Find where the given text appears and provide that cell's center as (x, y) coordinate. 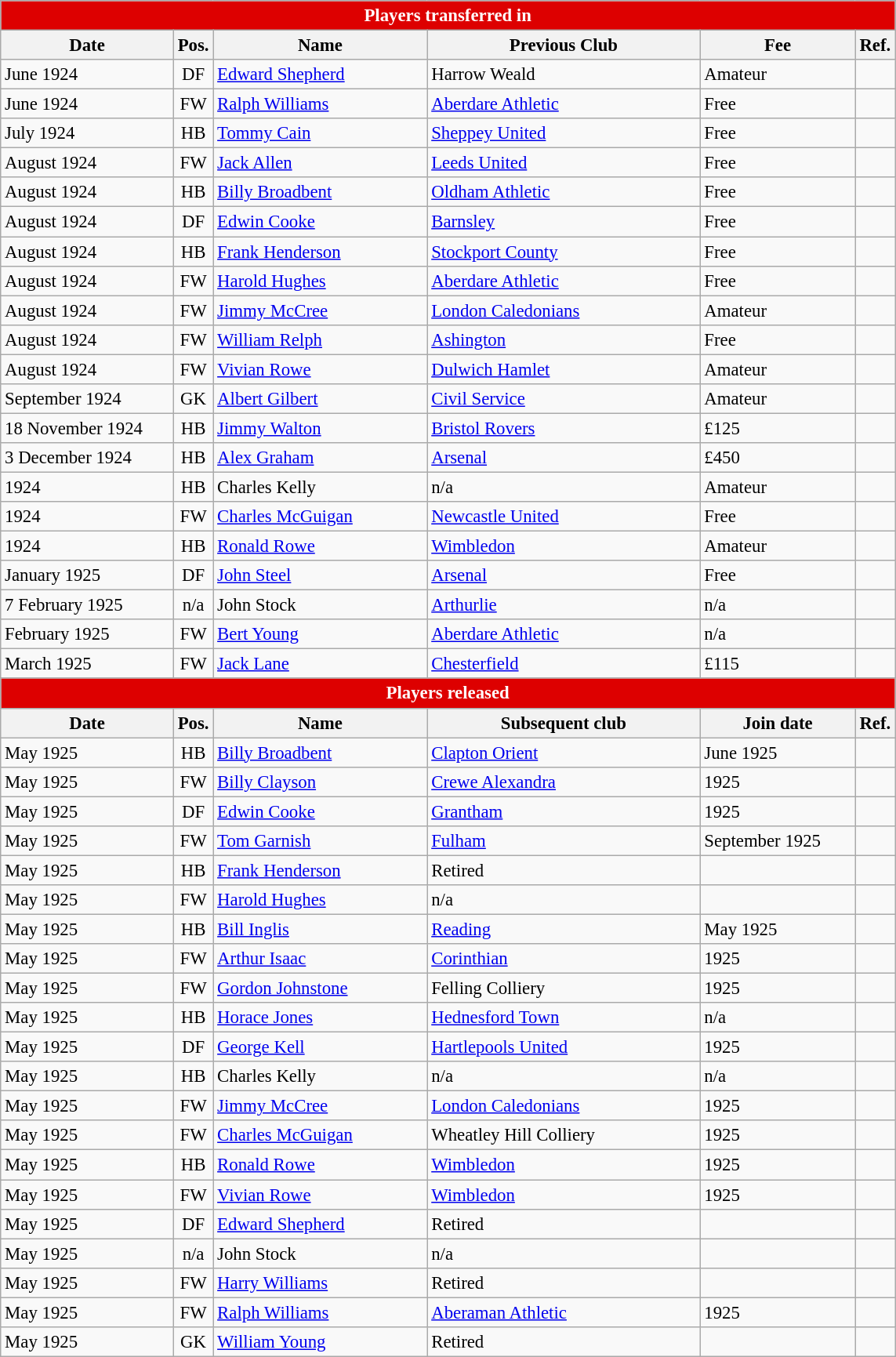
Players transferred in (448, 16)
February 1925 (88, 634)
Corinthian (564, 959)
Sheppey United (564, 133)
Players released (448, 694)
Bill Inglis (320, 929)
Stockport County (564, 252)
£115 (778, 664)
Fee (778, 45)
18 November 1924 (88, 428)
Aberaman Athletic (564, 1312)
Felling Colliery (564, 989)
Tommy Cain (320, 133)
£450 (778, 458)
June 1925 (778, 753)
Join date (778, 723)
Harry Williams (320, 1283)
William Young (320, 1342)
Oldham Athletic (564, 192)
Wheatley Hill Colliery (564, 1136)
George Kell (320, 1047)
Bristol Rovers (564, 428)
Previous Club (564, 45)
September 1924 (88, 399)
Tom Garnish (320, 841)
Horace Jones (320, 1018)
£125 (778, 428)
3 December 1924 (88, 458)
July 1924 (88, 133)
Jack Lane (320, 664)
Civil Service (564, 399)
Subsequent club (564, 723)
Dulwich Hamlet (564, 369)
Barnsley (564, 222)
7 February 1925 (88, 605)
Jimmy Walton (320, 428)
March 1925 (88, 664)
Fulham (564, 841)
Bert Young (320, 634)
Arthurlie (564, 605)
William Relph (320, 339)
September 1925 (778, 841)
Reading (564, 929)
Arthur Isaac (320, 959)
Alex Graham (320, 458)
Clapton Orient (564, 753)
Hednesford Town (564, 1018)
Gordon Johnstone (320, 989)
Crewe Alexandra (564, 782)
Billy Clayson (320, 782)
Albert Gilbert (320, 399)
Harrow Weald (564, 74)
Grantham (564, 811)
January 1925 (88, 575)
Ashington (564, 339)
John Steel (320, 575)
Hartlepools United (564, 1047)
Newcastle United (564, 517)
Jack Allen (320, 163)
Leeds United (564, 163)
Chesterfield (564, 664)
